Capture the cell that displays the provided text and extract its [X, Y] central coordinate. 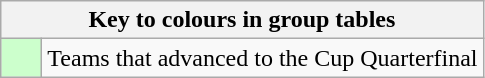
Key to colours in group tables [242, 20]
Teams that advanced to the Cup Quarterfinal [262, 58]
